Detect which cell encompasses the target text, then output its [x, y] center coordinate. 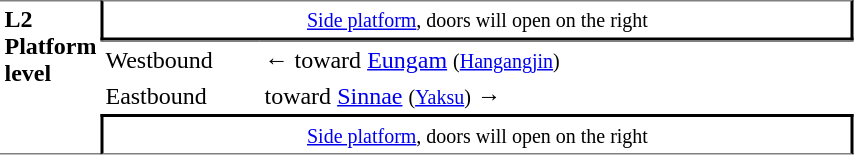
L2Platform level [50, 77]
← toward Eungam (Hangangjin) [557, 59]
Westbound [180, 59]
Eastbound [180, 96]
toward Sinnae (Yaksu) → [557, 96]
